Identify which cell holds the provided text, then report its [x, y] central coordinate. 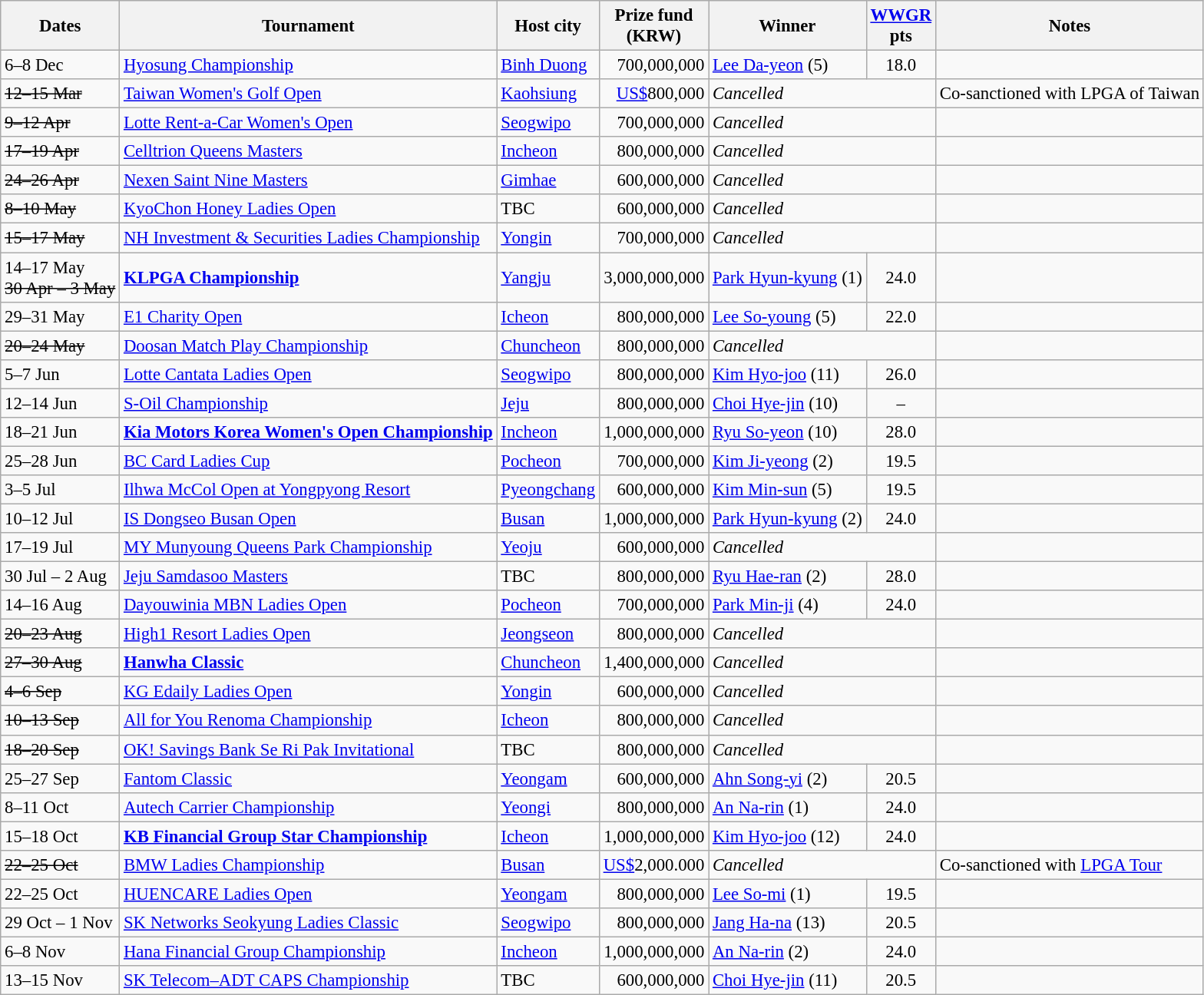
29 Oct – 1 Nov [60, 923]
24–26 Apr [60, 180]
Park Min-ji (4) [788, 605]
Hanwha Classic [309, 663]
Co-sanctioned with LPGA Tour [1069, 865]
Hana Financial Group Championship [309, 951]
Lotte Cantata Ladies Open [309, 374]
Lee So-young (5) [788, 316]
Tournament [309, 26]
OK! Savings Bank Se Ri Pak Invitational [309, 749]
Ilhwa McCol Open at Yongpyong Resort [309, 490]
BMW Ladies Championship [309, 865]
4–6 Sep [60, 692]
SK Telecom–ADT CAPS Championship [309, 980]
HUENCARE Ladies Open [309, 894]
Kim Hyo-joo (11) [788, 374]
Ryu So-yeon (10) [788, 432]
17–19 Apr [60, 151]
Yeoju [548, 547]
Co-sanctioned with LPGA of Taiwan [1069, 94]
18–20 Sep [60, 749]
25–28 Jun [60, 461]
Autech Carrier Championship [309, 807]
8–11 Oct [60, 807]
6–8 Dec [60, 65]
Binh Duong [548, 65]
Yeongi [548, 807]
12–15 Mar [60, 94]
Lee So-mi (1) [788, 894]
22.0 [901, 316]
Doosan Match Play Championship [309, 345]
27–30 Aug [60, 663]
Jeongseon [548, 634]
Lotte Rent-a-Car Women's Open [309, 123]
Gimhae [548, 180]
Winner [788, 26]
20–24 May [60, 345]
Host city [548, 26]
9–12 Apr [60, 123]
29–31 May [60, 316]
18.0 [901, 65]
25–27 Sep [60, 778]
20–23 Aug [60, 634]
Park Hyun-kyung (2) [788, 518]
3,000,000,000 [653, 278]
E1 Charity Open [309, 316]
Kim Ji-yeong (2) [788, 461]
10–12 Jul [60, 518]
BC Card Ladies Cup [309, 461]
IS Dongseo Busan Open [309, 518]
3–5 Jul [60, 490]
– [901, 403]
WWGRpts [901, 26]
S-Oil Championship [309, 403]
Prize fund(KRW) [653, 26]
Taiwan Women's Golf Open [309, 94]
US$800,000 [653, 94]
Fantom Classic [309, 778]
KyoChon Honey Ladies Open [309, 210]
Choi Hye-jin (10) [788, 403]
MY Munyoung Queens Park Championship [309, 547]
An Na-rin (1) [788, 807]
17–19 Jul [60, 547]
Pyeongchang [548, 490]
KLPGA Championship [309, 278]
10–13 Sep [60, 721]
12–14 Jun [60, 403]
Yangju [548, 278]
All for You Renoma Championship [309, 721]
14–16 Aug [60, 605]
Lee Da-yeon (5) [788, 65]
5–7 Jun [60, 374]
Hyosung Championship [309, 65]
Kim Min-sun (5) [788, 490]
Park Hyun-kyung (1) [788, 278]
KB Financial Group Star Championship [309, 836]
NH Investment & Securities Ladies Championship [309, 238]
8–10 May [60, 210]
Kaohsiung [548, 94]
15–17 May [60, 238]
30 Jul – 2 Aug [60, 577]
High1 Resort Ladies Open [309, 634]
Ahn Song-yi (2) [788, 778]
An Na-rin (2) [788, 951]
15–18 Oct [60, 836]
Dayouwinia MBN Ladies Open [309, 605]
Choi Hye-jin (11) [788, 980]
SK Networks Seokyung Ladies Classic [309, 923]
Dates [60, 26]
Ryu Hae-ran (2) [788, 577]
US$2,000.000 [653, 865]
Jeju Samdasoo Masters [309, 577]
14–17 May30 Apr – 3 May [60, 278]
Kim Hyo-joo (12) [788, 836]
1,400,000,000 [653, 663]
6–8 Nov [60, 951]
KG Edaily Ladies Open [309, 692]
26.0 [901, 374]
Jeju [548, 403]
Jang Ha-na (13) [788, 923]
18–21 Jun [60, 432]
13–15 Nov [60, 980]
Notes [1069, 26]
Kia Motors Korea Women's Open Championship [309, 432]
Celltrion Queens Masters [309, 151]
Nexen Saint Nine Masters [309, 180]
